Extract the (x, y) coordinate from the center of the cell holding the provided text.  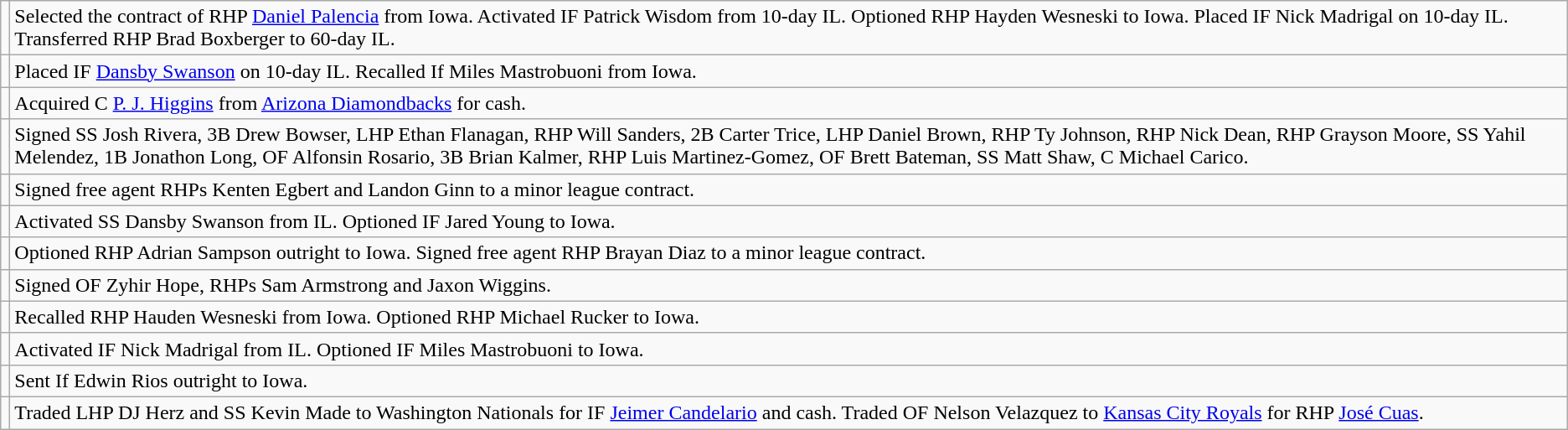
Placed IF Dansby Swanson on 10-day IL. Recalled If Miles Mastrobuoni from Iowa. (789, 71)
Signed OF Zyhir Hope, RHPs Sam Armstrong and Jaxon Wiggins. (789, 285)
Signed free agent RHPs Kenten Egbert and Landon Ginn to a minor league contract. (789, 189)
Activated SS Dansby Swanson from IL. Optioned IF Jared Young to Iowa. (789, 221)
Activated IF Nick Madrigal from IL. Optioned IF Miles Mastrobuoni to Iowa. (789, 349)
Optioned RHP Adrian Sampson outright to Iowa. Signed free agent RHP Brayan Diaz to a minor league contract. (789, 253)
Recalled RHP Hauden Wesneski from Iowa. Optioned RHP Michael Rucker to Iowa. (789, 317)
Sent If Edwin Rios outright to Iowa. (789, 381)
Acquired C P. J. Higgins from Arizona Diamondbacks for cash. (789, 103)
